Determine the [x, y] coordinate at the center of the cell enclosing the given text.  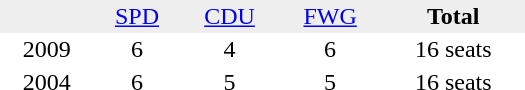
Total [454, 16]
FWG [330, 16]
2009 [47, 50]
16 seats [454, 50]
SPD [138, 16]
CDU [229, 16]
4 [229, 50]
